Provide the (x, y) coordinate of the cell's center where the given text is located.  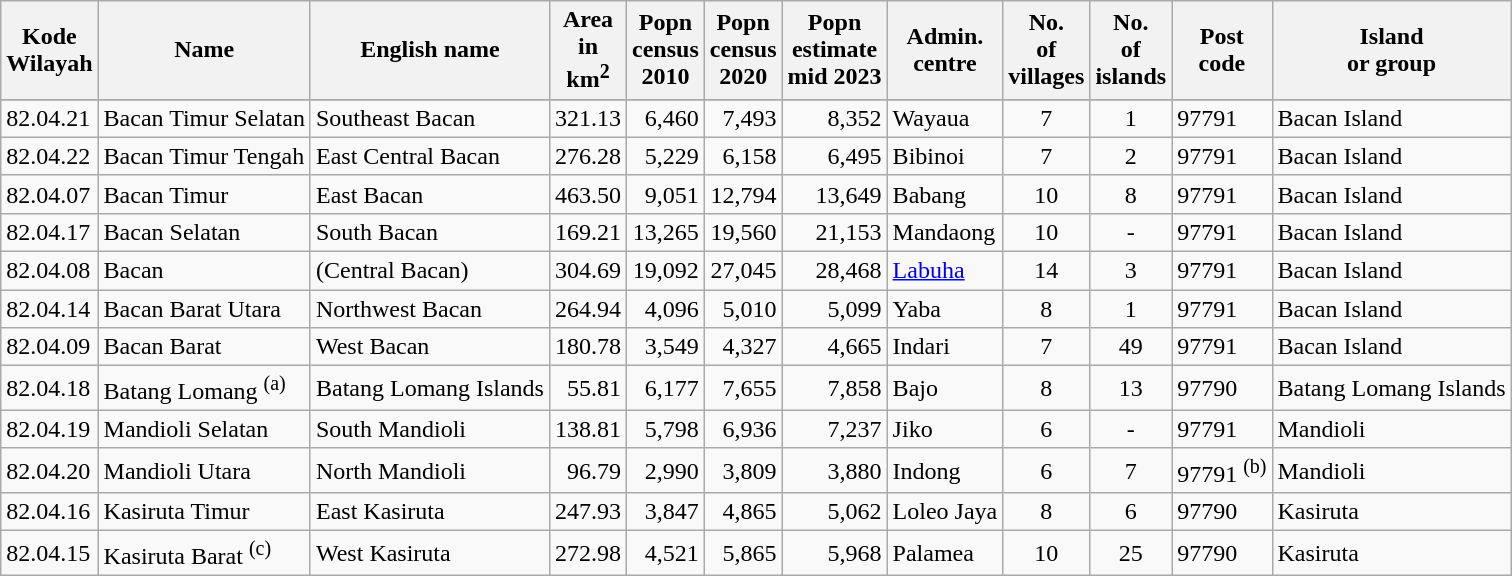
Bibinoi (945, 156)
2 (1131, 156)
8,352 (834, 118)
28,468 (834, 271)
Popncensus2020 (743, 50)
19,092 (666, 271)
6,936 (743, 429)
5,968 (834, 554)
27,045 (743, 271)
82.04.09 (50, 347)
276.28 (588, 156)
264.94 (588, 309)
3 (1131, 271)
Name (204, 50)
Indong (945, 470)
5,798 (666, 429)
138.81 (588, 429)
Indari (945, 347)
Islandor group (1392, 50)
English name (430, 50)
Mandaong (945, 232)
82.04.21 (50, 118)
82.04.20 (50, 470)
East Kasiruta (430, 512)
Mandioli Selatan (204, 429)
South Mandioli (430, 429)
463.50 (588, 194)
Bacan Selatan (204, 232)
5,062 (834, 512)
West Bacan (430, 347)
5,010 (743, 309)
13,265 (666, 232)
97791 (b) (1222, 470)
6,495 (834, 156)
Postcode (1222, 50)
169.21 (588, 232)
82.04.07 (50, 194)
7,493 (743, 118)
Popnestimatemid 2023 (834, 50)
6,460 (666, 118)
Jiko (945, 429)
East Bacan (430, 194)
Admin.centre (945, 50)
14 (1046, 271)
Palamea (945, 554)
9,051 (666, 194)
Babang (945, 194)
Bacan Timur Selatan (204, 118)
Wayaua (945, 118)
7,655 (743, 388)
Labuha (945, 271)
19,560 (743, 232)
13,649 (834, 194)
Area inkm2 (588, 50)
Bacan (204, 271)
3,809 (743, 470)
4,665 (834, 347)
6,158 (743, 156)
Bacan Barat Utara (204, 309)
Popncensus2010 (666, 50)
Batang Lomang (a) (204, 388)
180.78 (588, 347)
82.04.22 (50, 156)
Bacan Timur Tengah (204, 156)
82.04.08 (50, 271)
7,858 (834, 388)
55.81 (588, 388)
5,865 (743, 554)
82.04.15 (50, 554)
3,847 (666, 512)
12,794 (743, 194)
4,521 (666, 554)
Bacan Barat (204, 347)
South Bacan (430, 232)
North Mandioli (430, 470)
(Central Bacan) (430, 271)
Bacan Timur (204, 194)
Yaba (945, 309)
247.93 (588, 512)
7,237 (834, 429)
4,865 (743, 512)
4,327 (743, 347)
5,229 (666, 156)
82.04.16 (50, 512)
No.ofislands (1131, 50)
4,096 (666, 309)
West Kasiruta (430, 554)
Loleo Jaya (945, 512)
5,099 (834, 309)
Southeast Bacan (430, 118)
Kasiruta Barat (c) (204, 554)
Bajo (945, 388)
21,153 (834, 232)
96.79 (588, 470)
272.98 (588, 554)
Kode Wilayah (50, 50)
Mandioli Utara (204, 470)
82.04.17 (50, 232)
East Central Bacan (430, 156)
13 (1131, 388)
82.04.18 (50, 388)
Kasiruta Timur (204, 512)
3,549 (666, 347)
No.ofvillages (1046, 50)
49 (1131, 347)
Northwest Bacan (430, 309)
82.04.19 (50, 429)
3,880 (834, 470)
304.69 (588, 271)
6,177 (666, 388)
25 (1131, 554)
2,990 (666, 470)
82.04.14 (50, 309)
321.13 (588, 118)
